Identify which cell holds the provided text, then report its (x, y) central coordinate. 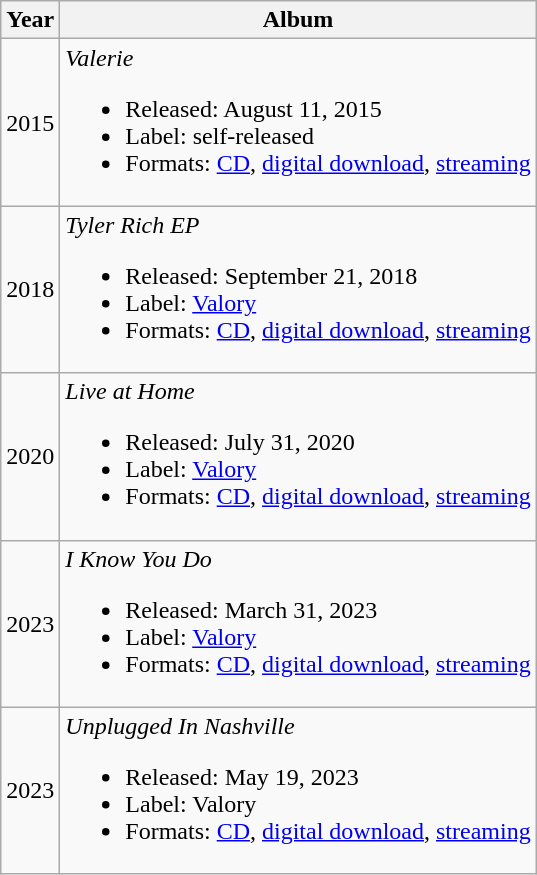
2018 (30, 290)
Live at HomeReleased: July 31, 2020Label: ValoryFormats: CD, digital download, streaming (298, 456)
Year (30, 20)
Album (298, 20)
ValerieReleased: August 11, 2015Label: self-releasedFormats: CD, digital download, streaming (298, 122)
2015 (30, 122)
2020 (30, 456)
Tyler Rich EPReleased: September 21, 2018Label: ValoryFormats: CD, digital download, streaming (298, 290)
I Know You DoReleased: March 31, 2023Label: ValoryFormats: CD, digital download, streaming (298, 624)
Unplugged In NashvilleReleased: May 19, 2023Label: ValoryFormats: CD, digital download, streaming (298, 790)
